Identify which cell holds the provided text, then report its (x, y) central coordinate. 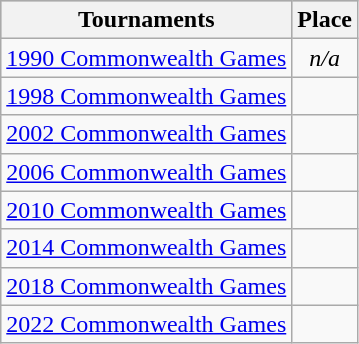
2022 Commonwealth Games (146, 324)
2018 Commonwealth Games (146, 286)
1998 Commonwealth Games (146, 96)
2010 Commonwealth Games (146, 210)
2002 Commonwealth Games (146, 134)
2006 Commonwealth Games (146, 172)
2014 Commonwealth Games (146, 248)
n/a (325, 58)
Tournaments (146, 20)
Place (325, 20)
1990 Commonwealth Games (146, 58)
